Capture the cell that displays the provided text and extract its (x, y) central coordinate. 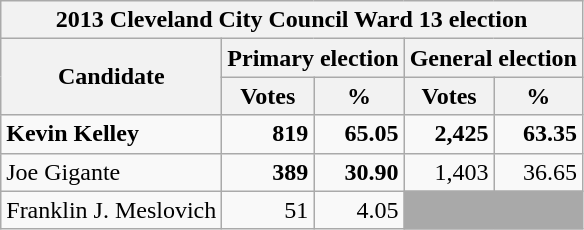
30.90 (359, 172)
2,425 (449, 134)
4.05 (359, 210)
65.05 (359, 134)
819 (268, 134)
Candidate (112, 77)
Joe Gigante (112, 172)
2013 Cleveland City Council Ward 13 election (292, 20)
Primary election (313, 58)
63.35 (538, 134)
Kevin Kelley (112, 134)
36.65 (538, 172)
389 (268, 172)
51 (268, 210)
General election (493, 58)
Franklin J. Meslovich (112, 210)
1,403 (449, 172)
